For the text-containing cell, return its midpoint in [x, y] coordinate format. 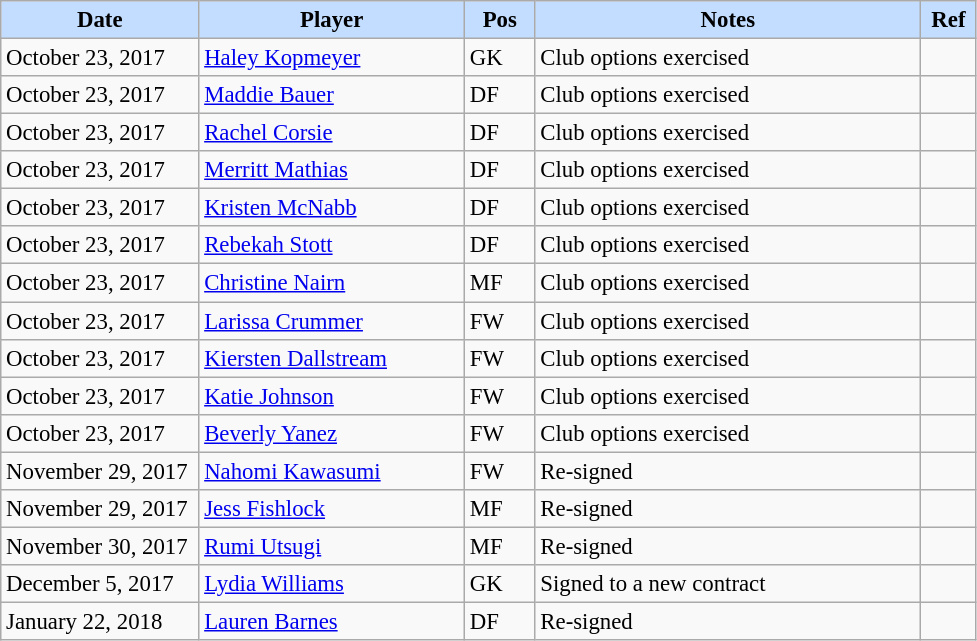
Haley Kopmeyer [332, 58]
Ref [949, 20]
Maddie Bauer [332, 95]
Merritt Mathias [332, 170]
Kiersten Dallstream [332, 358]
Player [332, 20]
Lydia Williams [332, 584]
Rebekah Stott [332, 245]
Lauren Barnes [332, 621]
Larissa Crummer [332, 321]
Kristen McNabb [332, 208]
January 22, 2018 [100, 621]
Katie Johnson [332, 396]
Christine Nairn [332, 283]
Beverly Yanez [332, 433]
Nahomi Kawasumi [332, 471]
Notes [728, 20]
Rumi Utsugi [332, 546]
Jess Fishlock [332, 509]
Signed to a new contract [728, 584]
Pos [500, 20]
December 5, 2017 [100, 584]
November 30, 2017 [100, 546]
Rachel Corsie [332, 133]
Date [100, 20]
